Output the (x, y) coordinate of the center of the cell containing the given text.  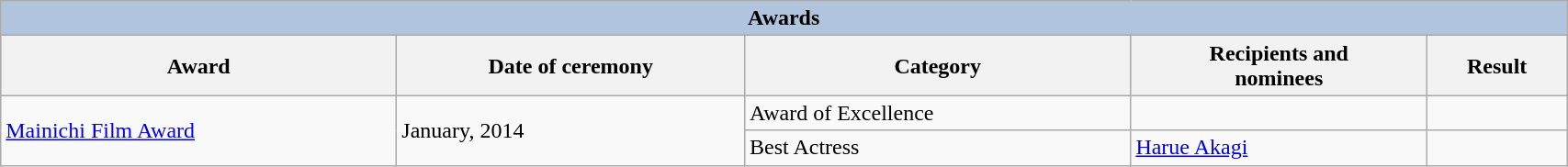
Harue Akagi (1279, 148)
Date of ceremony (571, 66)
Best Actress (938, 148)
Award of Excellence (938, 113)
Recipients and nominees (1279, 66)
Result (1497, 66)
Mainichi Film Award (198, 130)
January, 2014 (571, 130)
Category (938, 66)
Award (198, 66)
Awards (784, 18)
